For the text-containing cell, return its midpoint in [X, Y] coordinate format. 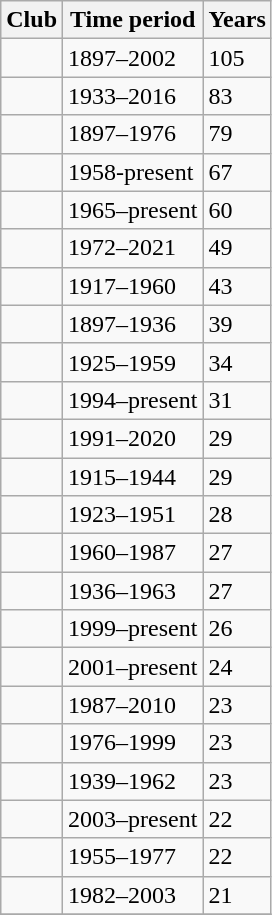
1965–present [133, 210]
43 [237, 286]
1917–1960 [133, 286]
79 [237, 134]
105 [237, 58]
2003–present [133, 819]
1976–1999 [133, 743]
1982–2003 [133, 895]
1897–1976 [133, 134]
1923–1951 [133, 515]
1915–1944 [133, 477]
67 [237, 172]
Club [32, 20]
1972–2021 [133, 248]
31 [237, 400]
1933–2016 [133, 96]
1955–1977 [133, 857]
49 [237, 248]
26 [237, 629]
1991–2020 [133, 438]
24 [237, 667]
1960–1987 [133, 553]
60 [237, 210]
34 [237, 362]
1958-present [133, 172]
1897–1936 [133, 324]
21 [237, 895]
1999–present [133, 629]
1897–2002 [133, 58]
83 [237, 96]
28 [237, 515]
1939–1962 [133, 781]
1987–2010 [133, 705]
1925–1959 [133, 362]
Years [237, 20]
2001–present [133, 667]
1994–present [133, 400]
1936–1963 [133, 591]
Time period [133, 20]
39 [237, 324]
